Detect which cell encompasses the target text, then output its (X, Y) center coordinate. 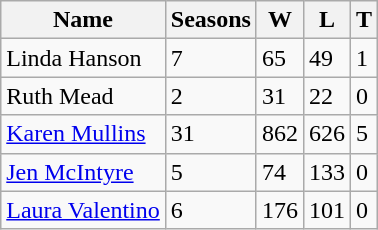
Linda Hanson (84, 58)
7 (210, 58)
Ruth Mead (84, 96)
22 (326, 96)
176 (280, 210)
T (364, 20)
W (280, 20)
133 (326, 172)
Name (84, 20)
74 (280, 172)
Karen Mullins (84, 134)
2 (210, 96)
101 (326, 210)
49 (326, 58)
862 (280, 134)
Jen McIntyre (84, 172)
Seasons (210, 20)
6 (210, 210)
Laura Valentino (84, 210)
626 (326, 134)
1 (364, 58)
L (326, 20)
65 (280, 58)
